Return [X, Y] of the center of cell containing provided text 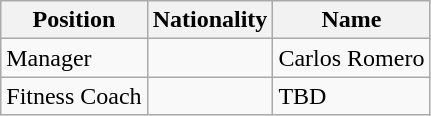
Fitness Coach [74, 96]
Manager [74, 58]
Carlos Romero [352, 58]
TBD [352, 96]
Nationality [210, 20]
Name [352, 20]
Position [74, 20]
